Determine the (x, y) coordinate at the center of the cell enclosing the given text.  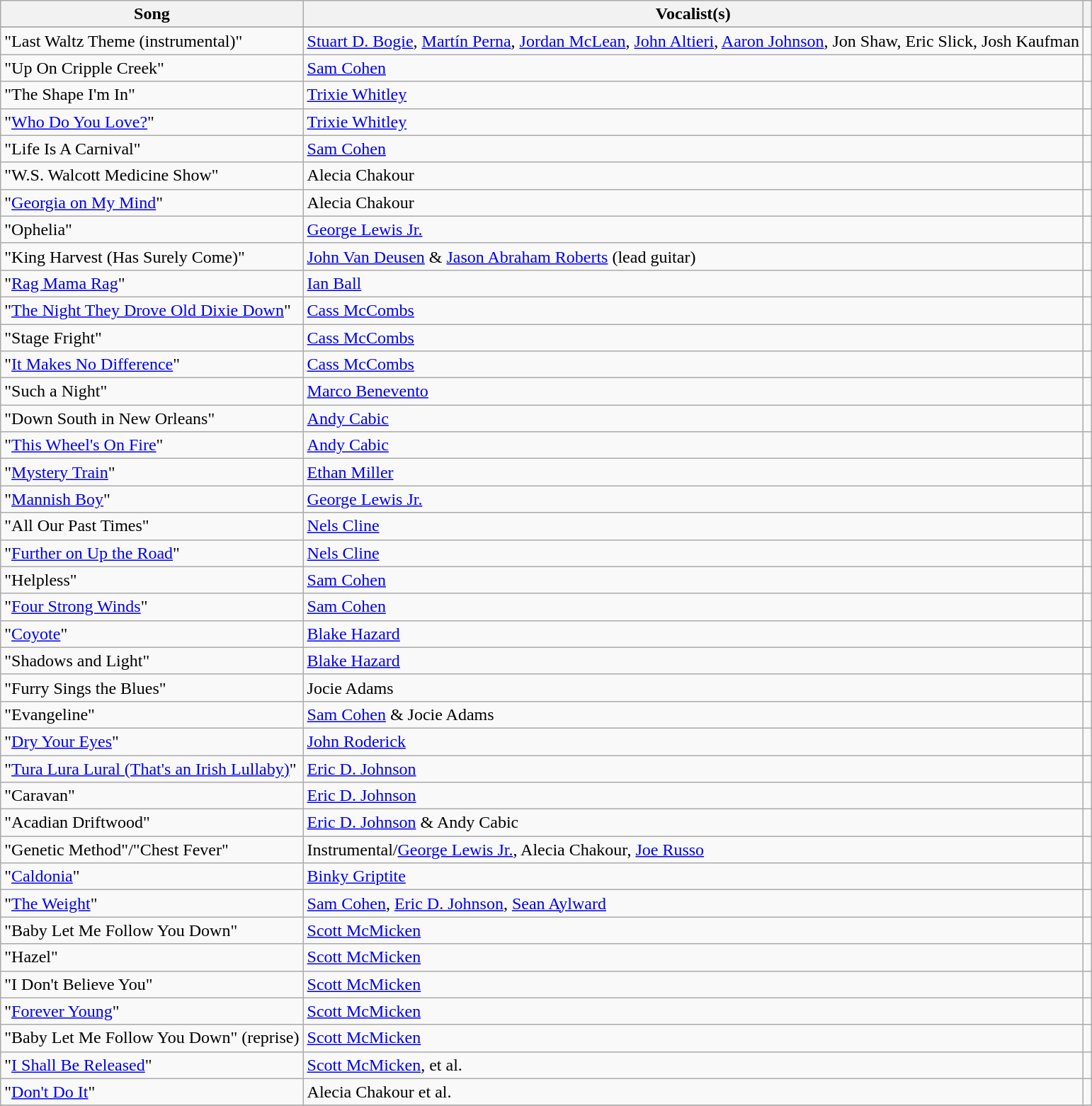
Sam Cohen & Jocie Adams (693, 714)
Alecia Chakour et al. (693, 1092)
"Georgia on My Mind" (152, 203)
"This Wheel's On Fire" (152, 445)
"Caldonia" (152, 877)
"Acadian Driftwood" (152, 823)
"Hazel" (152, 957)
"Life Is A Carnival" (152, 149)
"Last Waltz Theme (instrumental)" (152, 41)
Sam Cohen, Eric D. Johnson, Sean Aylward (693, 903)
"Evangeline" (152, 714)
"The Weight" (152, 903)
Scott McMicken, et al. (693, 1065)
"Furry Sings the Blues" (152, 688)
Eric D. Johnson & Andy Cabic (693, 823)
Stuart D. Bogie, Martín Perna, Jordan McLean, John Altieri, Aaron Johnson, Jon Shaw, Eric Slick, Josh Kaufman (693, 41)
"The Shape I'm In" (152, 95)
Ian Ball (693, 283)
"Up On Cripple Creek" (152, 68)
Vocalist(s) (693, 14)
"Down South in New Orleans" (152, 418)
"The Night They Drove Old Dixie Down" (152, 310)
Song (152, 14)
"Coyote" (152, 634)
"Baby Let Me Follow You Down" (152, 930)
"Helpless" (152, 580)
"Stage Fright" (152, 338)
Ethan Miller (693, 472)
"Mannish Boy" (152, 499)
"Ophelia" (152, 229)
"Don't Do It" (152, 1092)
"Shadows and Light" (152, 661)
"Such a Night" (152, 392)
"Forever Young" (152, 1011)
Binky Griptite (693, 877)
"Tura Lura Lural (That's an Irish Lullaby)" (152, 768)
Marco Benevento (693, 392)
"Dry Your Eyes" (152, 741)
"I Shall Be Released" (152, 1065)
"Rag Mama Rag" (152, 283)
"W.S. Walcott Medicine Show" (152, 176)
"All Our Past Times" (152, 526)
Instrumental/George Lewis Jr., Alecia Chakour, Joe Russo (693, 850)
John Roderick (693, 741)
Jocie Adams (693, 688)
"Who Do You Love?" (152, 122)
John Van Deusen & Jason Abraham Roberts (lead guitar) (693, 256)
"Genetic Method"/"Chest Fever" (152, 850)
"I Don't Believe You" (152, 984)
"Four Strong Winds" (152, 607)
"It Makes No Difference" (152, 365)
"King Harvest (Has Surely Come)" (152, 256)
"Baby Let Me Follow You Down" (reprise) (152, 1038)
"Mystery Train" (152, 472)
"Caravan" (152, 796)
"Further on Up the Road" (152, 553)
